Output the (X, Y) coordinate of the center of the cell containing the given text.  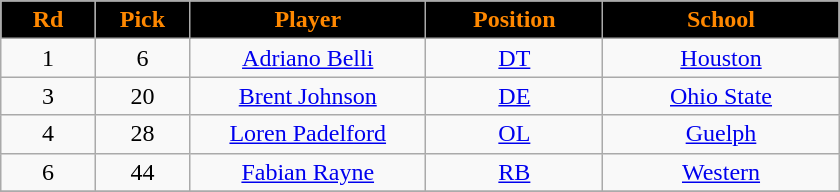
28 (142, 134)
Western (721, 172)
Fabian Rayne (308, 172)
DE (514, 96)
Rd (48, 20)
20 (142, 96)
Guelph (721, 134)
Brent Johnson (308, 96)
DT (514, 58)
Player (308, 20)
OL (514, 134)
4 (48, 134)
44 (142, 172)
RB (514, 172)
Ohio State (721, 96)
Pick (142, 20)
1 (48, 58)
Houston (721, 58)
Position (514, 20)
Loren Padelford (308, 134)
Adriano Belli (308, 58)
3 (48, 96)
School (721, 20)
